Determine the [x, y] coordinate at the center of the cell enclosing the given text.  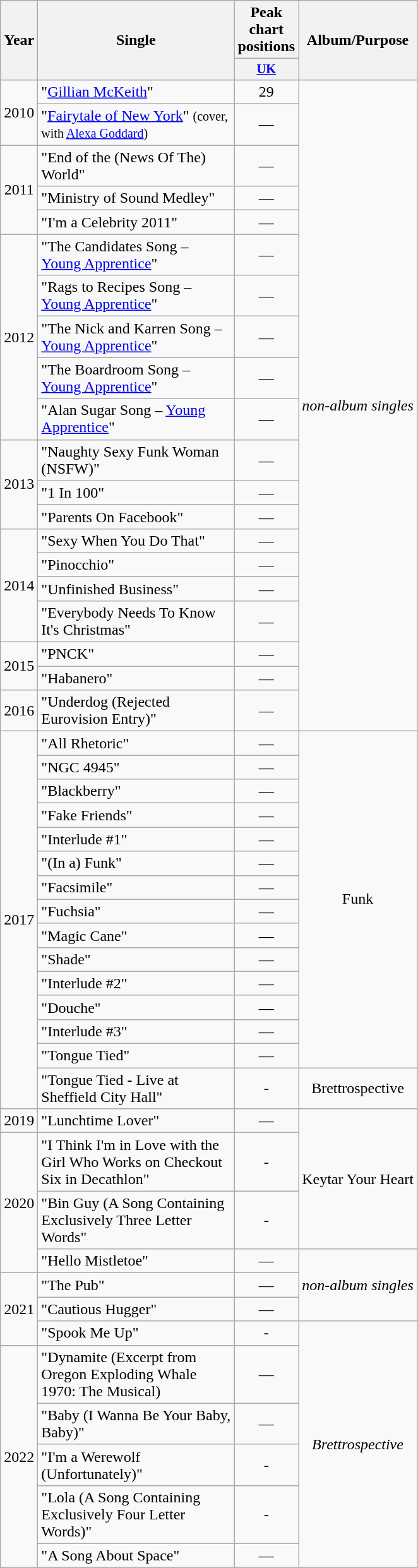
"Alan Sugar Song – Young Apprentice" [136, 419]
"Magic Cane" [136, 935]
"Ministry of Sound Medley" [136, 198]
"Pinocchio" [136, 565]
29 [266, 92]
"I Think I'm in Love with the Girl Who Works on Checkout Six in Decathlon" [136, 1162]
"Gillian McKeith" [136, 92]
Funk [358, 899]
"Sexy When You Do That" [136, 541]
2013 [19, 484]
"Interlude #2" [136, 983]
Single [136, 40]
2019 [19, 1121]
"A Song About Space" [136, 1555]
UK [266, 69]
"Interlude #3" [136, 1031]
"Underdog (Rejected Eurovision Entry)" [136, 711]
2020 [19, 1203]
"(In a) Funk" [136, 863]
Album/Purpose [358, 40]
2017 [19, 920]
"Tongue Tied - Live at Sheffield City Hall" [136, 1089]
"I'm a Celebrity 2011" [136, 222]
"Blackberry" [136, 791]
2011 [19, 189]
2015 [19, 666]
"Facsimile" [136, 887]
2014 [19, 585]
"Lunchtime Lover" [136, 1121]
"Lola (A Song Containing Exclusively Four Letter Words)" [136, 1514]
"Habanero" [136, 678]
"End of the (News Of The) World" [136, 165]
Keytar Your Heart [358, 1179]
"Fake Friends" [136, 815]
"The Nick and Karren Song – Young Apprentice" [136, 337]
"Fairytale of New York" (cover, with Alexa Goddard) [136, 125]
"Unfinished Business" [136, 589]
2016 [19, 711]
Peak chart positions [266, 30]
"Naughty Sexy Funk Woman (NSFW)" [136, 460]
"Parents On Facebook" [136, 517]
"Dynamite (Excerpt from Oregon Exploding Whale 1970: The Musical) [136, 1374]
"The Candidates Song – Young Apprentice" [136, 255]
"All Rhetoric" [136, 743]
"Hello Mistletoe" [136, 1261]
"Shade" [136, 959]
"Interlude #1" [136, 839]
"PNCK" [136, 654]
2022 [19, 1456]
"NGC 4945" [136, 767]
"Spook Me Up" [136, 1333]
"Cautious Hugger" [136, 1309]
"1 In 100" [136, 493]
Year [19, 40]
"Baby (I Wanna Be Your Baby, Baby)" [136, 1423]
2010 [19, 112]
"Rags to Recipes Song – Young Apprentice" [136, 296]
"I'm a Werewolf (Unfortunately)" [136, 1465]
"Everybody Needs To Know It's Christmas" [136, 621]
"Bin Guy (A Song Containing Exclusively Three Letter Words" [136, 1220]
"Douche" [136, 1007]
"Fuchsia" [136, 911]
"Tongue Tied" [136, 1056]
2021 [19, 1309]
"The Boardroom Song – Young Apprentice" [136, 378]
2012 [19, 337]
"The Pub" [136, 1285]
